Detect which cell encompasses the target text, then output its (x, y) center coordinate. 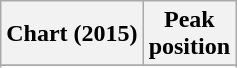
Chart (2015) (72, 34)
Peakposition (189, 34)
